Pinpoint the cell where the given text exists, returning its (X, Y) midpoint coordinate. 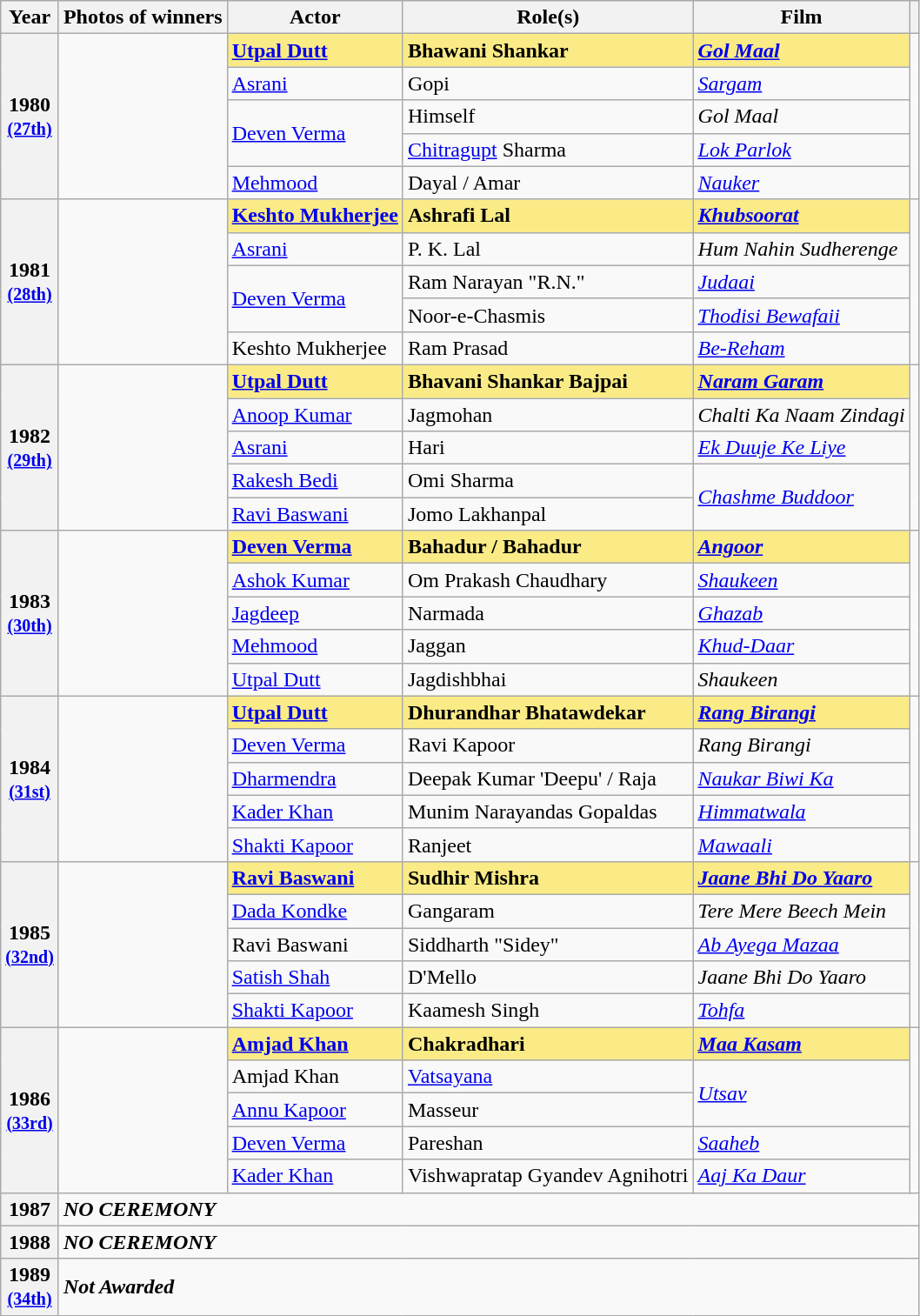
Ram Narayan "R.N." (548, 282)
1984(31st) (30, 778)
1980(27th) (30, 117)
Ram Prasad (548, 348)
Ek Duuje Ke Liye (802, 448)
Role(s) (548, 17)
Ashok Kumar (315, 580)
Ranjeet (548, 845)
Satish Shah (315, 978)
Ghazab (802, 613)
Saaheb (802, 1143)
1982(29th) (30, 447)
Jaggan (548, 646)
Bahadur / Bahadur (548, 547)
Dayal / Amar (548, 183)
Year (30, 17)
Dhurandhar Bhatawdekar (548, 712)
1986(33rd) (30, 1110)
Jagdeep (315, 613)
1985(32nd) (30, 944)
Himself (548, 117)
Photos of winners (143, 17)
Chitragupt Sharma (548, 150)
Himmatwala (802, 812)
Kaamesh Singh (548, 1011)
Ab Ayega Mazaa (802, 944)
Sargam (802, 84)
Jagmohan (548, 415)
Film (802, 17)
Rakesh Bedi (315, 481)
Pareshan (548, 1143)
Lok Parlok (802, 150)
Vatsayana (548, 1077)
Be-Reham (802, 348)
Vishwapratap Gyandev Agnihotri (548, 1176)
Hari (548, 448)
1988 (30, 1242)
Not Awarded (489, 1287)
Dharmendra (315, 778)
Nauker (802, 183)
Actor (315, 17)
1983(30th) (30, 613)
Judaai (802, 282)
1987 (30, 1209)
Ravi Kapoor (548, 745)
Utsav (802, 1093)
Anoop Kumar (315, 415)
Hum Nahin Sudherenge (802, 249)
Bhavani Shankar Bajpai (548, 381)
Tere Mere Beech Mein (802, 911)
D'Mello (548, 978)
Ashrafi Lal (548, 216)
Masseur (548, 1110)
Annu Kapoor (315, 1110)
Naram Garam (802, 381)
Chashme Buddoor (802, 498)
Siddharth "Sidey" (548, 944)
Noor-e-Chasmis (548, 315)
Sudhir Mishra (548, 878)
Chalti Ka Naam Zindagi (802, 415)
1989(34th) (30, 1287)
Angoor (802, 547)
Om Prakash Chaudhary (548, 580)
Chakradhari (548, 1044)
1981(28th) (30, 282)
Omi Sharma (548, 481)
Bhawani Shankar (548, 50)
Aaj Ka Daur (802, 1176)
Deepak Kumar 'Deepu' / Raja (548, 778)
Gopi (548, 84)
Jagdishbhai (548, 679)
Maa Kasam (802, 1044)
Jomo Lakhanpal (548, 514)
Gangaram (548, 911)
Thodisi Bewafaii (802, 315)
Dada Kondke (315, 911)
Munim Narayandas Gopaldas (548, 812)
Khubsoorat (802, 216)
Naukar Biwi Ka (802, 778)
Khud-Daar (802, 646)
Narmada (548, 613)
P. K. Lal (548, 249)
Tohfa (802, 1011)
Mawaali (802, 845)
